Return the [X, Y] coordinate for the center point of the cell that contains the specified text.  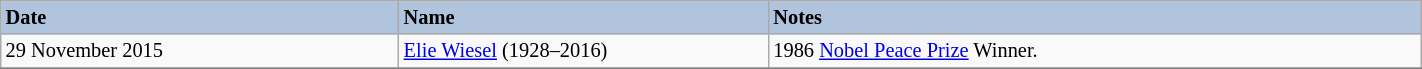
Name [584, 17]
Notes [1094, 17]
Elie Wiesel (1928–2016) [584, 51]
1986 Nobel Peace Prize Winner. [1094, 51]
29 November 2015 [200, 51]
Date [200, 17]
